Search for the cell housing the specified text and yield its (x, y) center coordinate. 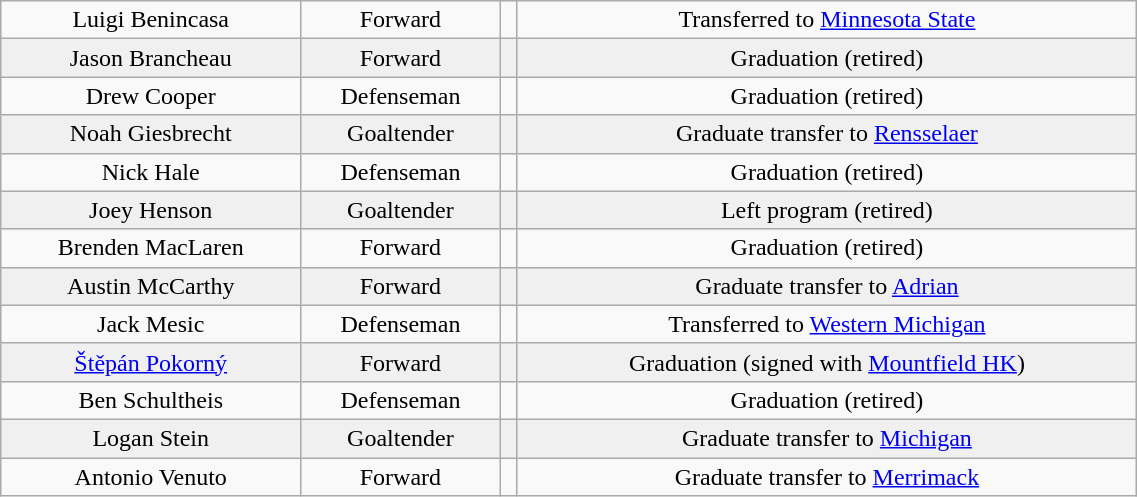
Austin McCarthy (151, 286)
Graduate transfer to Rensselaer (827, 134)
Graduate transfer to Merrimack (827, 477)
Luigi Benincasa (151, 20)
Jason Brancheau (151, 58)
Left program (retired) (827, 210)
Transferred to Minnesota State (827, 20)
Štěpán Pokorný (151, 362)
Joey Henson (151, 210)
Graduate transfer to Adrian (827, 286)
Graduation (signed with Mountfield HK) (827, 362)
Antonio Venuto (151, 477)
Noah Giesbrecht (151, 134)
Graduate transfer to Michigan (827, 438)
Ben Schultheis (151, 400)
Transferred to Western Michigan (827, 324)
Logan Stein (151, 438)
Jack Mesic (151, 324)
Brenden MacLaren (151, 248)
Drew Cooper (151, 96)
Nick Hale (151, 172)
